From the cell containing the given text, extract its center point as [X, Y] coordinate. 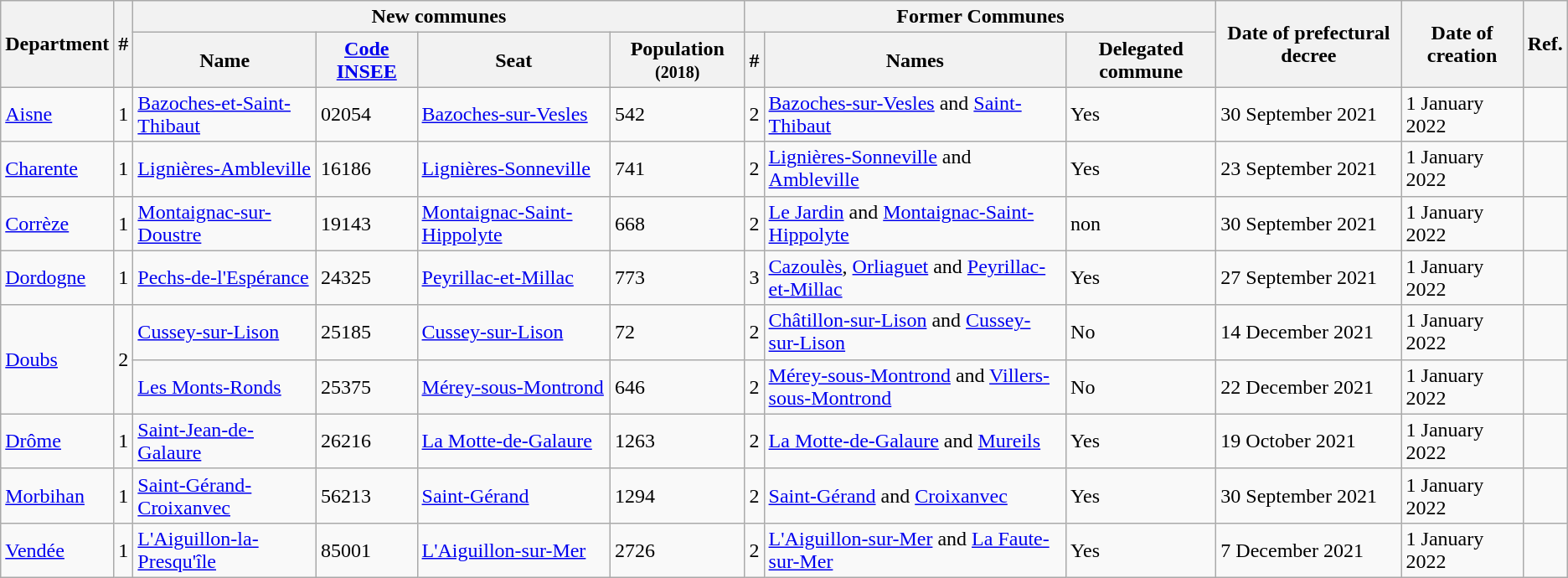
Aisne [57, 114]
Bazoches-et-Saint-Thibaut [224, 114]
Former Communes [980, 17]
Lignières-Ambleville [224, 169]
Seat [513, 60]
1263 [677, 441]
Delegated commune [1141, 60]
Mérey-sous-Montrond and Villers-sous-Montrond [915, 387]
72 [677, 332]
25185 [367, 332]
Châtillon-sur-Lison and Cussey-sur-Lison [915, 332]
Bazoches-sur-Vesles and Saint-Thibaut [915, 114]
14 December 2021 [1308, 332]
Doubs [57, 359]
26216 [367, 441]
19 October 2021 [1308, 441]
New communes [439, 17]
Department [57, 44]
25375 [367, 387]
Drôme [57, 441]
Lignières-Sonneville and Ambleville [915, 169]
773 [677, 278]
Lignières-Sonneville [513, 169]
Montaignac-Saint-Hippolyte [513, 223]
Saint-Gérand and Croixanvec [915, 496]
Charente [57, 169]
La Motte-de-Galaure [513, 441]
646 [677, 387]
85001 [367, 550]
Saint-Gérand-Croixanvec [224, 496]
L'Aiguillon-sur-Mer [513, 550]
Corrèze [57, 223]
Date of prefectural decree [1308, 44]
Le Jardin and Montaignac-Saint-Hippolyte [915, 223]
668 [677, 223]
741 [677, 169]
Pechs-de-l'Espérance [224, 278]
non [1141, 223]
Bazoches-sur-Vesles [513, 114]
Dordogne [57, 278]
2726 [677, 550]
Saint-Jean-de-Galaure [224, 441]
16186 [367, 169]
7 December 2021 [1308, 550]
Names [915, 60]
542 [677, 114]
Les Monts-Ronds [224, 387]
Code INSEE [367, 60]
Population (2018) [677, 60]
Date of creation [1462, 44]
02054 [367, 114]
22 December 2021 [1308, 387]
24325 [367, 278]
1294 [677, 496]
19143 [367, 223]
3 [754, 278]
23 September 2021 [1308, 169]
L'Aiguillon-la-Presqu'île [224, 550]
La Motte-de-Galaure and Mureils [915, 441]
Mérey-sous-Montrond [513, 387]
Peyrillac-et-Millac [513, 278]
L'Aiguillon-sur-Mer and La Faute-sur-Mer [915, 550]
27 September 2021 [1308, 278]
Saint-Gérand [513, 496]
Montaignac-sur-Doustre [224, 223]
Name [224, 60]
Cazoulès, Orliaguet and Peyrillac-et-Millac [915, 278]
Morbihan [57, 496]
Ref. [1545, 44]
56213 [367, 496]
Vendée [57, 550]
